Search for the cell housing the specified text and yield its [x, y] center coordinate. 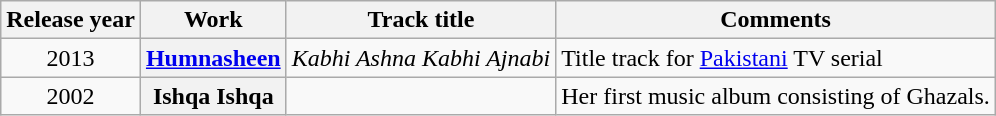
Comments [776, 20]
Release year [71, 20]
Title track for Pakistani TV serial [776, 58]
Ishqa Ishqa [213, 96]
Her first music album consisting of Ghazals. [776, 96]
2013 [71, 58]
2002 [71, 96]
Humnasheen [213, 58]
Kabhi Ashna Kabhi Ajnabi [421, 58]
Work [213, 20]
Track title [421, 20]
